Capture the cell that displays the provided text and extract its (X, Y) central coordinate. 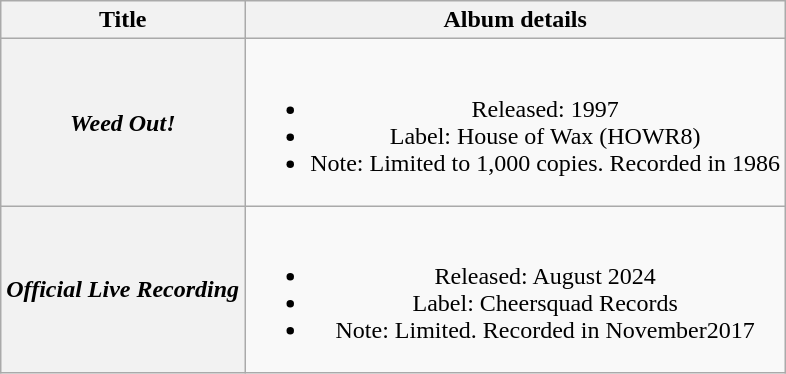
Released: 1997Label: House of Wax (HOWR8)Note: Limited to 1,000 copies. Recorded in 1986 (516, 122)
Released: August 2024Label: Cheersquad RecordsNote: Limited. Recorded in November2017 (516, 290)
Weed Out! (123, 122)
Album details (516, 20)
Official Live Recording (123, 290)
Title (123, 20)
